Identify which cell holds the provided text, then report its (x, y) central coordinate. 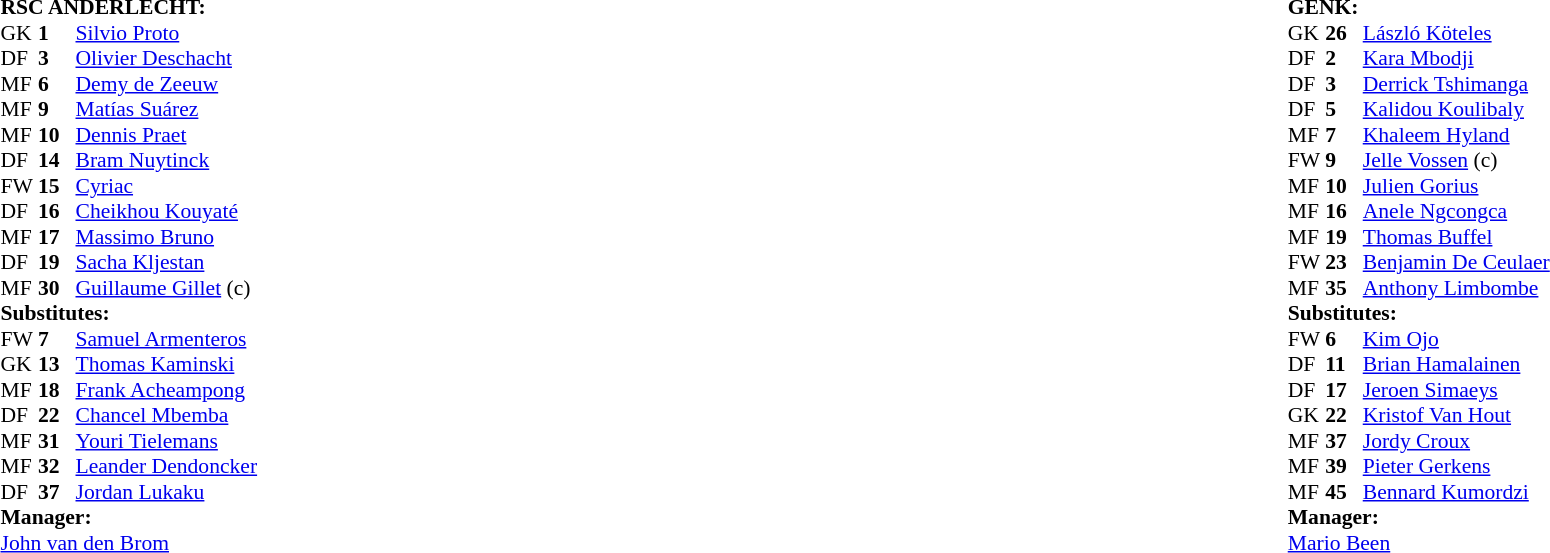
Sacha Kljestan (167, 263)
31 (57, 441)
Guillaume Gillet (c) (167, 288)
35 (1344, 288)
15 (57, 186)
23 (1344, 263)
Kim Ojo (1456, 339)
Olivier Deschacht (167, 59)
Massimo Bruno (167, 237)
13 (57, 365)
Cheikhou Kouyaté (167, 211)
Chancel Mbemba (167, 415)
30 (57, 288)
Frank Acheampong (167, 390)
Jordan Lukaku (167, 492)
5 (1344, 109)
32 (57, 467)
Anthony Limbombe (1456, 288)
18 (57, 390)
39 (1344, 467)
Kara Mbodji (1456, 59)
2 (1344, 59)
Samuel Armenteros (167, 339)
Silvio Proto (167, 33)
Cyriac (167, 186)
Bennard Kumordzi (1456, 492)
Thomas Buffel (1456, 237)
Brian Hamalainen (1456, 365)
Kristof Van Hout (1456, 415)
Demy de Zeeuw (167, 84)
Khaleem Hyland (1456, 135)
45 (1344, 492)
11 (1344, 365)
14 (57, 161)
Youri Tielemans (167, 441)
Bram Nuytinck (167, 161)
Pieter Gerkens (1456, 467)
Jelle Vossen (c) (1456, 161)
Dennis Praet (167, 135)
Benjamin De Ceulaer (1456, 263)
Jeroen Simaeys (1456, 390)
Jordy Croux (1456, 441)
Derrick Tshimanga (1456, 84)
26 (1344, 33)
1 (57, 33)
Kalidou Koulibaly (1456, 109)
Matías Suárez (167, 109)
Julien Gorius (1456, 186)
Thomas Kaminski (167, 365)
Leander Dendoncker (167, 467)
Anele Ngcongca (1456, 211)
László Köteles (1456, 33)
